Return the (x, y) coordinate for the center point of the cell that contains the specified text.  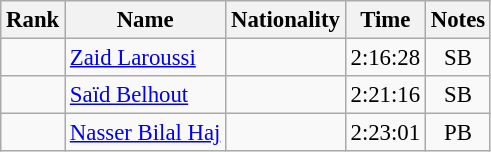
Notes (458, 20)
Zaid Laroussi (146, 58)
Saïd Belhout (146, 95)
Time (385, 20)
2:21:16 (385, 95)
Nationality (286, 20)
Nasser Bilal Haj (146, 133)
Rank (33, 20)
PB (458, 133)
2:23:01 (385, 133)
2:16:28 (385, 58)
Name (146, 20)
